Capture the cell that displays the provided text and extract its (X, Y) central coordinate. 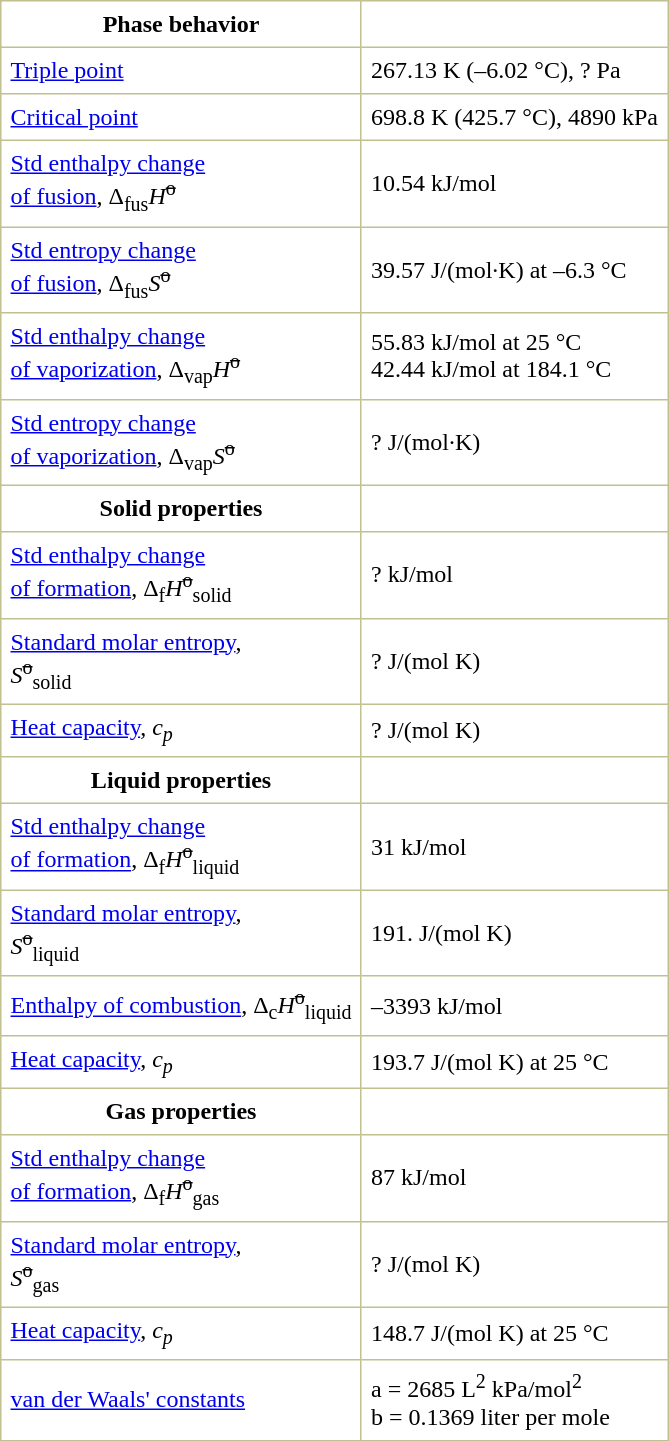
39.57 J/(mol·K) at –6.3 °C (514, 270)
Std enthalpy changeof fusion, ΔfusHo (181, 183)
Standard molar entropy,Soliquid (181, 933)
Enthalpy of combustion, ΔcHoliquid (181, 1006)
? kJ/mol (514, 575)
van der Waals' constants (181, 1400)
Triple point (181, 70)
Std enthalpy changeof vaporization, ΔvapHo (181, 356)
Std enthalpy changeof formation, ΔfHogas (181, 1178)
698.8 K (425.7 °C), 4890 kPa (514, 117)
191. J/(mol K) (514, 933)
31 kJ/mol (514, 847)
Gas properties (181, 1111)
–3393 kJ/mol (514, 1006)
Std entropy changeof fusion, ΔfusSo (181, 270)
148.7 J/(mol K) at 25 °C (514, 1334)
Std enthalpy changeof formation, ΔfHoliquid (181, 847)
193.7 J/(mol K) at 25 °C (514, 1062)
Std entropy changeof vaporization, ΔvapSo (181, 442)
267.13 K (–6.02 °C), ? Pa (514, 70)
Std enthalpy changeof formation, ΔfHosolid (181, 575)
Solid properties (181, 508)
Phase behavior (181, 24)
10.54 kJ/mol (514, 183)
? J/(mol·K) (514, 442)
Standard molar entropy,Sosolid (181, 661)
55.83 kJ/mol at 25 °C42.44 kJ/mol at 184.1 °C (514, 356)
Critical point (181, 117)
Liquid properties (181, 780)
a = 2685 L2 kPa/mol2 b = 0.1369 liter per mole (514, 1400)
87 kJ/mol (514, 1178)
Standard molar entropy,Sogas (181, 1264)
